Return (x, y) of the center of cell containing provided text 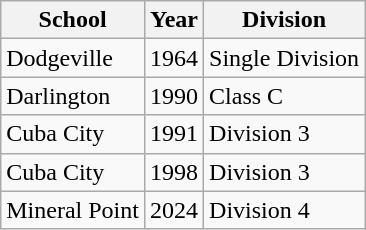
Division 4 (284, 210)
Class C (284, 96)
Darlington (73, 96)
Division (284, 20)
School (73, 20)
1964 (174, 58)
Single Division (284, 58)
Year (174, 20)
2024 (174, 210)
1998 (174, 172)
1990 (174, 96)
1991 (174, 134)
Dodgeville (73, 58)
Mineral Point (73, 210)
